Scan for the cell matching the given text and deliver its (x, y) coordinate at center. 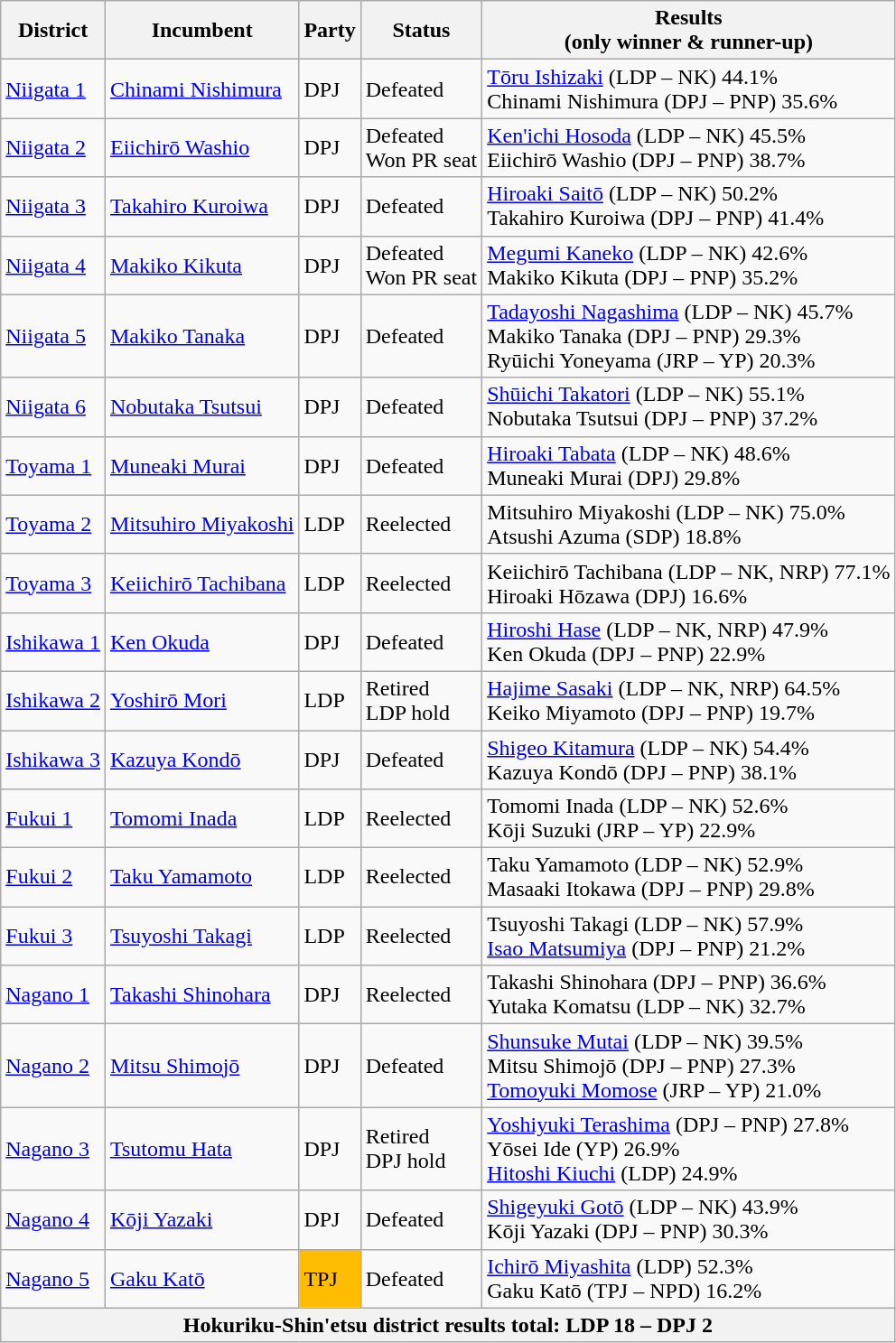
Ishikawa 2 (53, 701)
Ken'ichi Hosoda (LDP – NK) 45.5%Eiichirō Washio (DPJ – PNP) 38.7% (688, 148)
Nobutaka Tsutsui (201, 406)
Results(only winner & runner-up) (688, 31)
TPJ (330, 1279)
Shigeo Kitamura (LDP – NK) 54.4%Kazuya Kondō (DPJ – PNP) 38.1% (688, 759)
Nagano 2 (53, 1066)
Toyama 3 (53, 583)
Kōji Yazaki (201, 1219)
Tsuyoshi Takagi (LDP – NK) 57.9%Isao Matsumiya (DPJ – PNP) 21.2% (688, 936)
Niigata 1 (53, 89)
Keiichirō Tachibana (201, 583)
Muneaki Murai (201, 466)
Niigata 2 (53, 148)
Tomomi Inada (201, 818)
Ken Okuda (201, 641)
Megumi Kaneko (LDP – NK) 42.6%Makiko Kikuta (DPJ – PNP) 35.2% (688, 266)
Ishikawa 3 (53, 759)
Ishikawa 1 (53, 641)
Takahiro Kuroiwa (201, 206)
Yoshirō Mori (201, 701)
Kazuya Kondō (201, 759)
Niigata 5 (53, 336)
Shūichi Takatori (LDP – NK) 55.1%Nobutaka Tsutsui (DPJ – PNP) 37.2% (688, 406)
Nagano 1 (53, 995)
Tomomi Inada (LDP – NK) 52.6%Kōji Suzuki (JRP – YP) 22.9% (688, 818)
Status (421, 31)
Ichirō Miyashita (LDP) 52.3%Gaku Katō (TPJ – NPD) 16.2% (688, 1279)
Shigeyuki Gotō (LDP – NK) 43.9%Kōji Yazaki (DPJ – PNP) 30.3% (688, 1219)
Party (330, 31)
Tōru Ishizaki (LDP – NK) 44.1%Chinami Nishimura (DPJ – PNP) 35.6% (688, 89)
Niigata 4 (53, 266)
Fukui 3 (53, 936)
Yoshiyuki Terashima (DPJ – PNP) 27.8%Yōsei Ide (YP) 26.9%Hitoshi Kiuchi (LDP) 24.9% (688, 1149)
Makiko Kikuta (201, 266)
Hiroaki Saitō (LDP – NK) 50.2%Takahiro Kuroiwa (DPJ – PNP) 41.4% (688, 206)
Hiroshi Hase (LDP – NK, NRP) 47.9%Ken Okuda (DPJ – PNP) 22.9% (688, 641)
Tsuyoshi Takagi (201, 936)
Toyama 1 (53, 466)
Niigata 6 (53, 406)
Fukui 1 (53, 818)
Takashi Shinohara (DPJ – PNP) 36.6%Yutaka Komatsu (LDP – NK) 32.7% (688, 995)
Makiko Tanaka (201, 336)
Niigata 3 (53, 206)
Fukui 2 (53, 878)
Tsutomu Hata (201, 1149)
Takashi Shinohara (201, 995)
RetiredLDP hold (421, 701)
Mitsu Shimojō (201, 1066)
Keiichirō Tachibana (LDP – NK, NRP) 77.1%Hiroaki Hōzawa (DPJ) 16.6% (688, 583)
District (53, 31)
Hokuriku-Shin'etsu district results total: LDP 18 – DPJ 2 (448, 1325)
RetiredDPJ hold (421, 1149)
Mitsuhiro Miyakoshi (LDP – NK) 75.0%Atsushi Azuma (SDP) 18.8% (688, 524)
Gaku Katō (201, 1279)
Shunsuke Mutai (LDP – NK) 39.5%Mitsu Shimojō (DPJ – PNP) 27.3%Tomoyuki Momose (JRP – YP) 21.0% (688, 1066)
Eiichirō Washio (201, 148)
Nagano 3 (53, 1149)
Nagano 5 (53, 1279)
Toyama 2 (53, 524)
Taku Yamamoto (201, 878)
Taku Yamamoto (LDP – NK) 52.9%Masaaki Itokawa (DPJ – PNP) 29.8% (688, 878)
Nagano 4 (53, 1219)
Hiroaki Tabata (LDP – NK) 48.6%Muneaki Murai (DPJ) 29.8% (688, 466)
Hajime Sasaki (LDP – NK, NRP) 64.5%Keiko Miyamoto (DPJ – PNP) 19.7% (688, 701)
Mitsuhiro Miyakoshi (201, 524)
Chinami Nishimura (201, 89)
Incumbent (201, 31)
Tadayoshi Nagashima (LDP – NK) 45.7%Makiko Tanaka (DPJ – PNP) 29.3%Ryūichi Yoneyama (JRP – YP) 20.3% (688, 336)
